Provide the (x, y) coordinate of the cell's center where the given text is located.  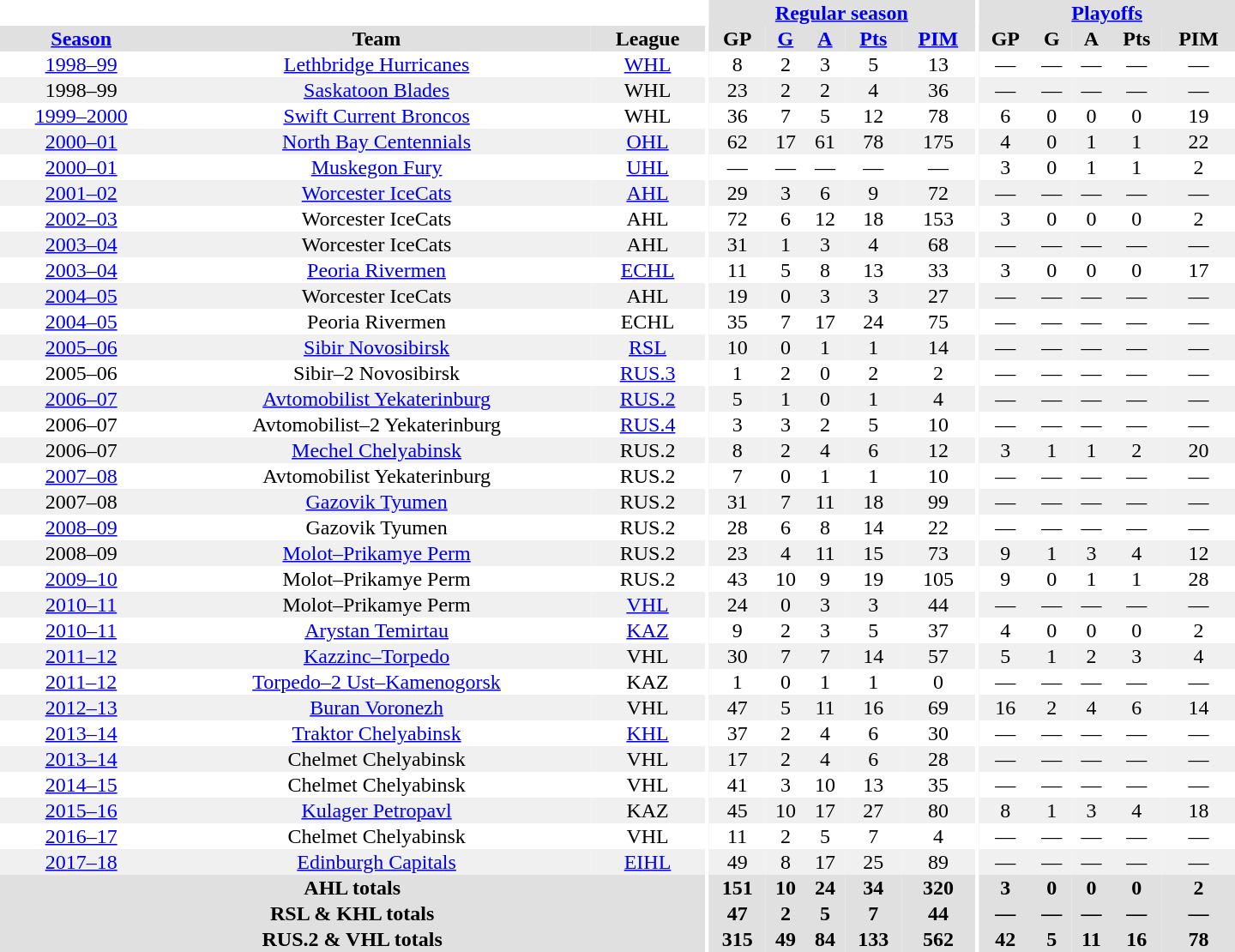
RSL (648, 347)
2009–10 (81, 579)
Edinburgh Capitals (376, 862)
151 (738, 888)
Season (81, 39)
153 (938, 219)
League (648, 39)
Arystan Temirtau (376, 630)
80 (938, 810)
68 (938, 244)
133 (873, 939)
20 (1199, 450)
2012–13 (81, 708)
25 (873, 862)
Mechel Chelyabinsk (376, 450)
2016–17 (81, 836)
29 (738, 193)
Kazzinc–Torpedo (376, 656)
Sibir Novosibirsk (376, 347)
Sibir–2 Novosibirsk (376, 373)
2015–16 (81, 810)
Avtomobilist–2 Yekaterinburg (376, 425)
RUS.2 & VHL totals (352, 939)
UHL (648, 167)
61 (825, 142)
2001–02 (81, 193)
62 (738, 142)
43 (738, 579)
Saskatoon Blades (376, 90)
15 (873, 553)
75 (938, 322)
89 (938, 862)
562 (938, 939)
69 (938, 708)
Regular season (841, 13)
2002–03 (81, 219)
Swift Current Broncos (376, 116)
RUS.3 (648, 373)
Team (376, 39)
42 (1005, 939)
84 (825, 939)
Buran Voronezh (376, 708)
EIHL (648, 862)
1999–2000 (81, 116)
105 (938, 579)
Traktor Chelyabinsk (376, 733)
2017–18 (81, 862)
North Bay Centennials (376, 142)
OHL (648, 142)
RUS.4 (648, 425)
Kulager Petropavl (376, 810)
99 (938, 502)
73 (938, 553)
315 (738, 939)
Playoffs (1106, 13)
Lethbridge Hurricanes (376, 64)
175 (938, 142)
KHL (648, 733)
57 (938, 656)
45 (738, 810)
RSL & KHL totals (352, 913)
41 (738, 785)
AHL totals (352, 888)
33 (938, 270)
320 (938, 888)
Muskegon Fury (376, 167)
Torpedo–2 Ust–Kamenogorsk (376, 682)
34 (873, 888)
2014–15 (81, 785)
